Provide the (x, y) coordinate of the cell's center where the given text is located.  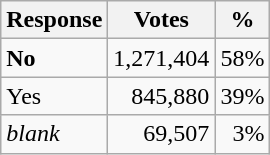
845,880 (162, 96)
Yes (54, 96)
Votes (162, 20)
Response (54, 20)
69,507 (162, 134)
1,271,404 (162, 58)
blank (54, 134)
58% (242, 58)
% (242, 20)
No (54, 58)
3% (242, 134)
39% (242, 96)
